Pinpoint the cell where the given text exists, returning its [X, Y] midpoint coordinate. 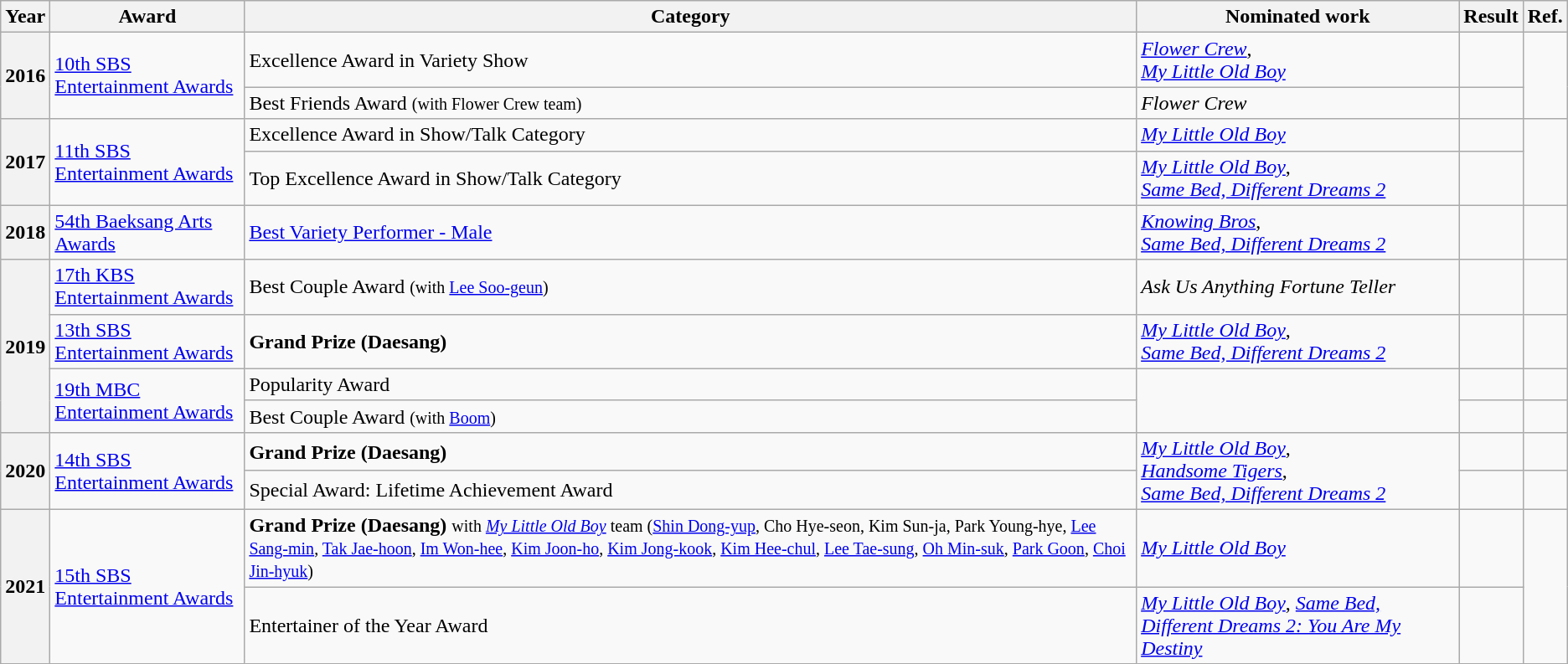
13th SBS Entertainment Awards [147, 342]
Result [1491, 17]
14th SBS Entertainment Awards [147, 471]
2019 [25, 346]
Excellence Award in Variety Show [690, 60]
2020 [25, 471]
Special Award: Lifetime Achievement Award [690, 490]
10th SBS Entertainment Awards [147, 75]
2016 [25, 75]
Year [25, 17]
Excellence Award in Show/Talk Category [690, 135]
15th SBS Entertainment Awards [147, 586]
Nominated work [1298, 17]
11th SBS Entertainment Awards [147, 162]
54th Baeksang Arts Awards [147, 233]
Best Variety Performer - Male [690, 233]
Knowing Bros,Same Bed, Different Dreams 2 [1298, 233]
Ref. [1545, 17]
Top Excellence Award in Show/Talk Category [690, 178]
Best Friends Award (with Flower Crew team) [690, 103]
19th MBC Entertainment Awards [147, 400]
My Little Old Boy,Handsome Tigers,Same Bed, Different Dreams 2 [1298, 471]
Best Couple Award (with Lee Soo-geun) [690, 286]
Popularity Award [690, 384]
Flower Crew [1298, 103]
2018 [25, 233]
Category [690, 17]
Best Couple Award (with Boom) [690, 416]
Award [147, 17]
Entertainer of the Year Award [690, 625]
17th KBS Entertainment Awards [147, 286]
Ask Us Anything Fortune Teller [1298, 286]
Flower Crew,My Little Old Boy [1298, 60]
2021 [25, 586]
My Little Old Boy, Same Bed, Different Dreams 2: You Are My Destiny [1298, 625]
2017 [25, 162]
